Extract the [X, Y] coordinate from the center of the cell holding the provided text.  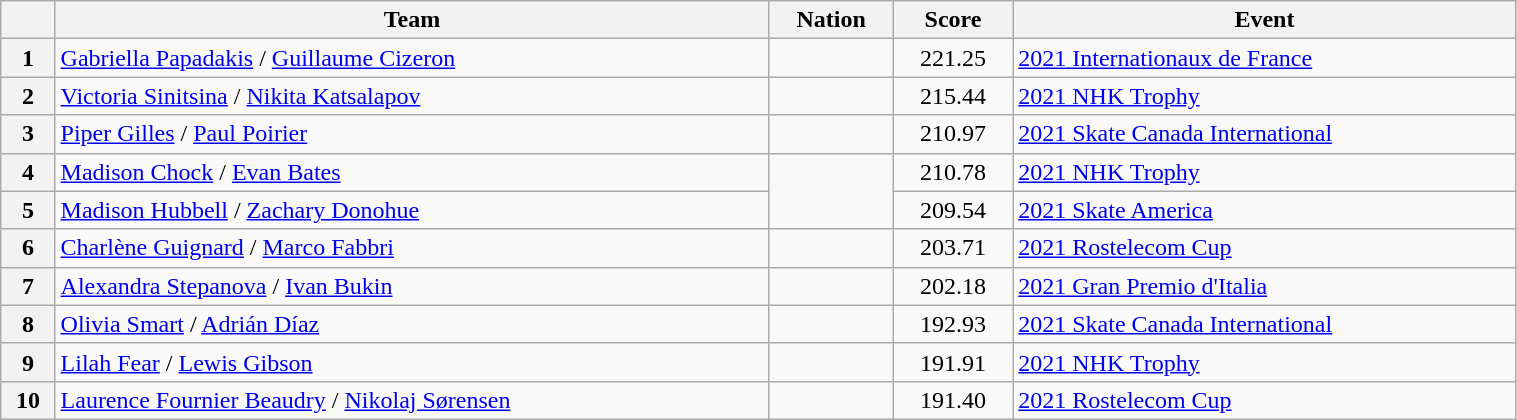
5 [28, 210]
Gabriella Papadakis / Guillaume Cizeron [412, 58]
Team [412, 20]
2021 Internationaux de France [1264, 58]
Alexandra Stepanova / Ivan Bukin [412, 286]
191.91 [952, 362]
209.54 [952, 210]
Charlène Guignard / Marco Fabbri [412, 248]
203.71 [952, 248]
191.40 [952, 400]
6 [28, 248]
Nation [832, 20]
Event [1264, 20]
8 [28, 324]
1 [28, 58]
Lilah Fear / Lewis Gibson [412, 362]
2 [28, 96]
Olivia Smart / Adrián Díaz [412, 324]
Score [952, 20]
7 [28, 286]
9 [28, 362]
215.44 [952, 96]
210.97 [952, 134]
Madison Chock / Evan Bates [412, 172]
202.18 [952, 286]
4 [28, 172]
221.25 [952, 58]
210.78 [952, 172]
Piper Gilles / Paul Poirier [412, 134]
Victoria Sinitsina / Nikita Katsalapov [412, 96]
2021 Gran Premio d'Italia [1264, 286]
192.93 [952, 324]
Laurence Fournier Beaudry / Nikolaj Sørensen [412, 400]
2021 Skate America [1264, 210]
Madison Hubbell / Zachary Donohue [412, 210]
10 [28, 400]
3 [28, 134]
